Provide the (x, y) coordinate of the cell's center where the given text is located.  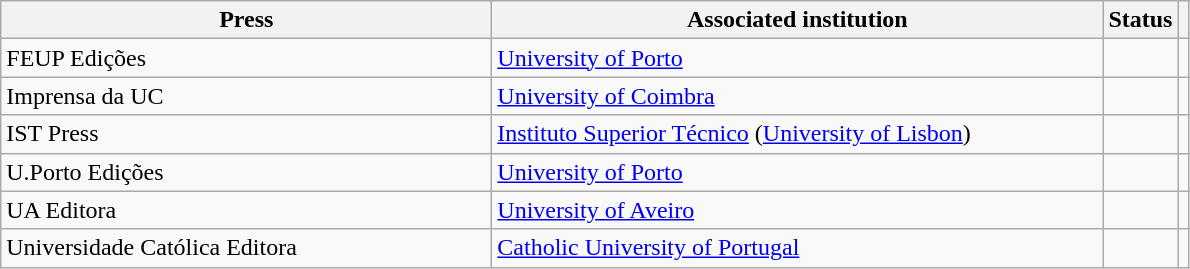
Imprensa da UC (246, 96)
University of Aveiro (798, 210)
Associated institution (798, 20)
UA Editora (246, 210)
FEUP Edições (246, 58)
Status (1140, 20)
IST Press (246, 134)
Catholic University of Portugal (798, 248)
Press (246, 20)
U.Porto Edições (246, 172)
Instituto Superior Técnico (University of Lisbon) (798, 134)
University of Coimbra (798, 96)
Universidade Católica Editora (246, 248)
